For the text-containing cell, return its midpoint in [x, y] coordinate format. 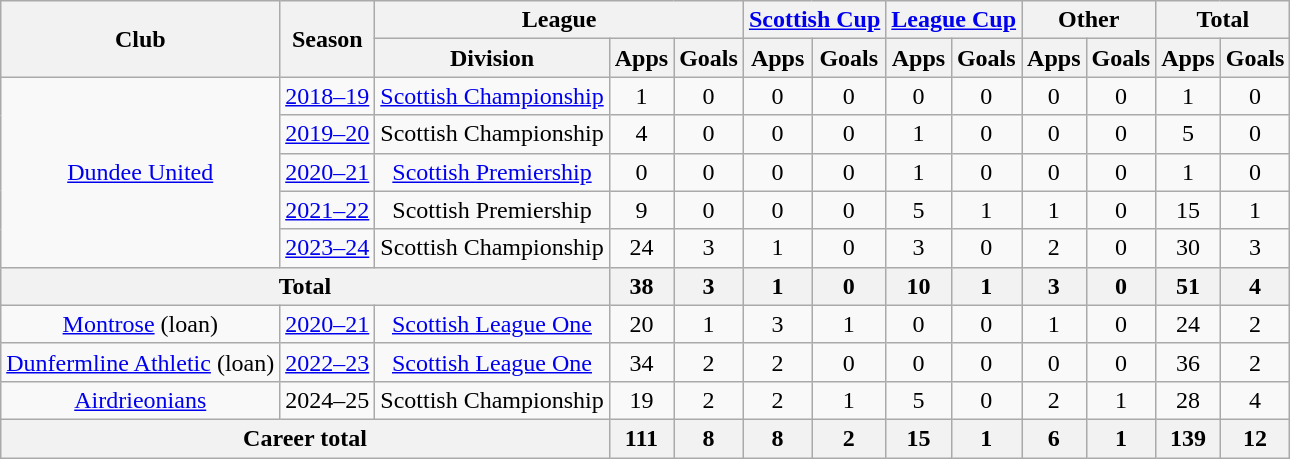
10 [918, 286]
30 [1188, 248]
Season [328, 39]
Airdrieonians [140, 400]
Club [140, 39]
36 [1188, 362]
League [560, 20]
Dunfermline Athletic (loan) [140, 362]
Career total [305, 438]
9 [641, 210]
League Cup [954, 20]
2021–22 [328, 210]
34 [641, 362]
Division [492, 58]
Scottish Cup [814, 20]
6 [1054, 438]
28 [1188, 400]
139 [1188, 438]
111 [641, 438]
2022–23 [328, 362]
Montrose (loan) [140, 324]
Other [1089, 20]
2018–19 [328, 96]
2023–24 [328, 248]
2024–25 [328, 400]
20 [641, 324]
12 [1255, 438]
38 [641, 286]
51 [1188, 286]
Dundee United [140, 172]
2019–20 [328, 134]
19 [641, 400]
